Return [x, y] of the center of cell containing provided text 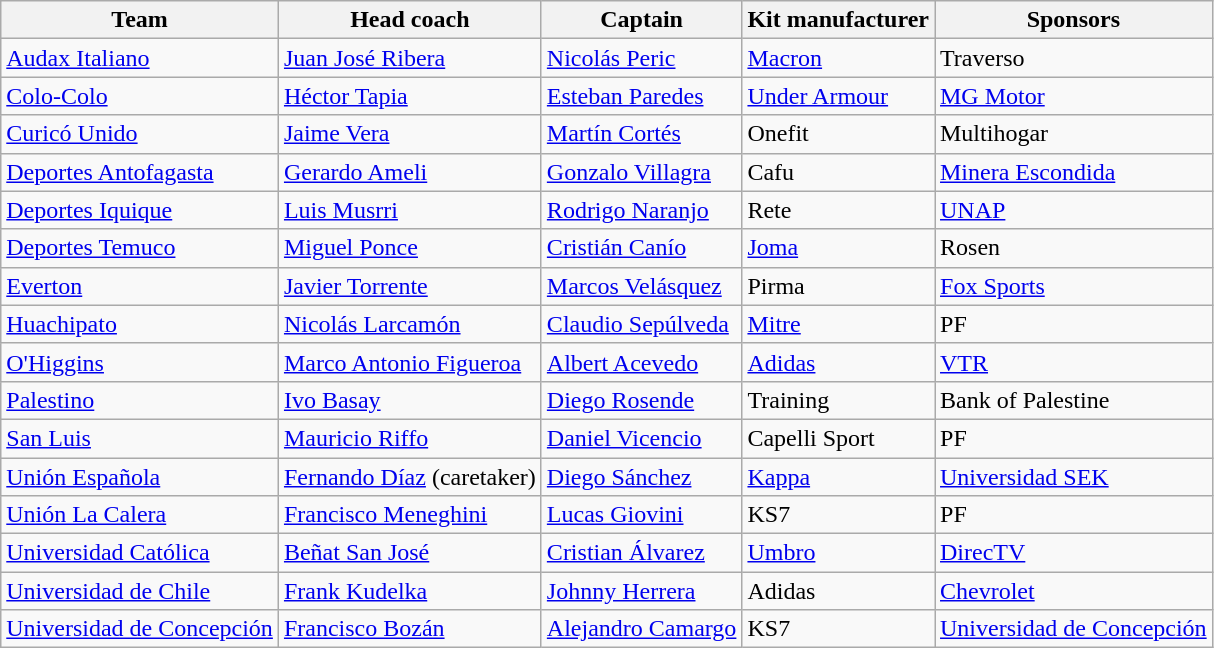
Marcos Velásquez [642, 286]
Frank Kudelka [410, 591]
Pirma [838, 286]
Mitre [838, 324]
Bank of Palestine [1073, 400]
Javier Torrente [410, 286]
Rodrigo Naranjo [642, 210]
Beñat San José [410, 553]
Miguel Ponce [410, 248]
Training [838, 400]
Traverso [1073, 58]
Huachipato [140, 324]
Gerardo Ameli [410, 172]
Alejandro Camargo [642, 629]
Gonzalo Villagra [642, 172]
Deportes Iquique [140, 210]
Curicó Unido [140, 134]
Diego Rosende [642, 400]
Colo-Colo [140, 96]
Esteban Paredes [642, 96]
Nicolás Larcamón [410, 324]
Fox Sports [1073, 286]
Albert Acevedo [642, 362]
Martín Cortés [642, 134]
Héctor Tapia [410, 96]
Universidad de Chile [140, 591]
Palestino [140, 400]
Marco Antonio Figueroa [410, 362]
Everton [140, 286]
Jaime Vera [410, 134]
DirecTV [1073, 553]
Under Armour [838, 96]
Umbro [838, 553]
Rosen [1073, 248]
Audax Italiano [140, 58]
Ivo Basay [410, 400]
Cristian Álvarez [642, 553]
Diego Sánchez [642, 477]
Fernando Díaz (caretaker) [410, 477]
Kappa [838, 477]
Universidad Católica [140, 553]
Lucas Giovini [642, 515]
Onefit [838, 134]
Daniel Vicencio [642, 438]
Sponsors [1073, 20]
Joma [838, 248]
Universidad SEK [1073, 477]
Mauricio Riffo [410, 438]
Deportes Antofagasta [140, 172]
Claudio Sepúlveda [642, 324]
Johnny Herrera [642, 591]
UNAP [1073, 210]
Cristián Canío [642, 248]
Minera Escondida [1073, 172]
Unión La Calera [140, 515]
Captain [642, 20]
MG Motor [1073, 96]
VTR [1073, 362]
Cafu [838, 172]
Juan José Ribera [410, 58]
Chevrolet [1073, 591]
Unión Española [140, 477]
Kit manufacturer [838, 20]
Macron [838, 58]
O'Higgins [140, 362]
Team [140, 20]
Capelli Sport [838, 438]
Luis Musrri [410, 210]
Francisco Bozán [410, 629]
Deportes Temuco [140, 248]
Rete [838, 210]
Francisco Meneghini [410, 515]
Multihogar [1073, 134]
Head coach [410, 20]
San Luis [140, 438]
Nicolás Peric [642, 58]
